Scan for the cell matching the given text and deliver its [x, y] coordinate at center. 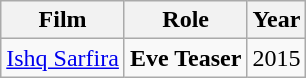
Ishq Sarfira [63, 58]
Role [185, 20]
Eve Teaser [185, 58]
Year [276, 20]
Film [63, 20]
2015 [276, 58]
